Detect which cell encompasses the target text, then output its [X, Y] center coordinate. 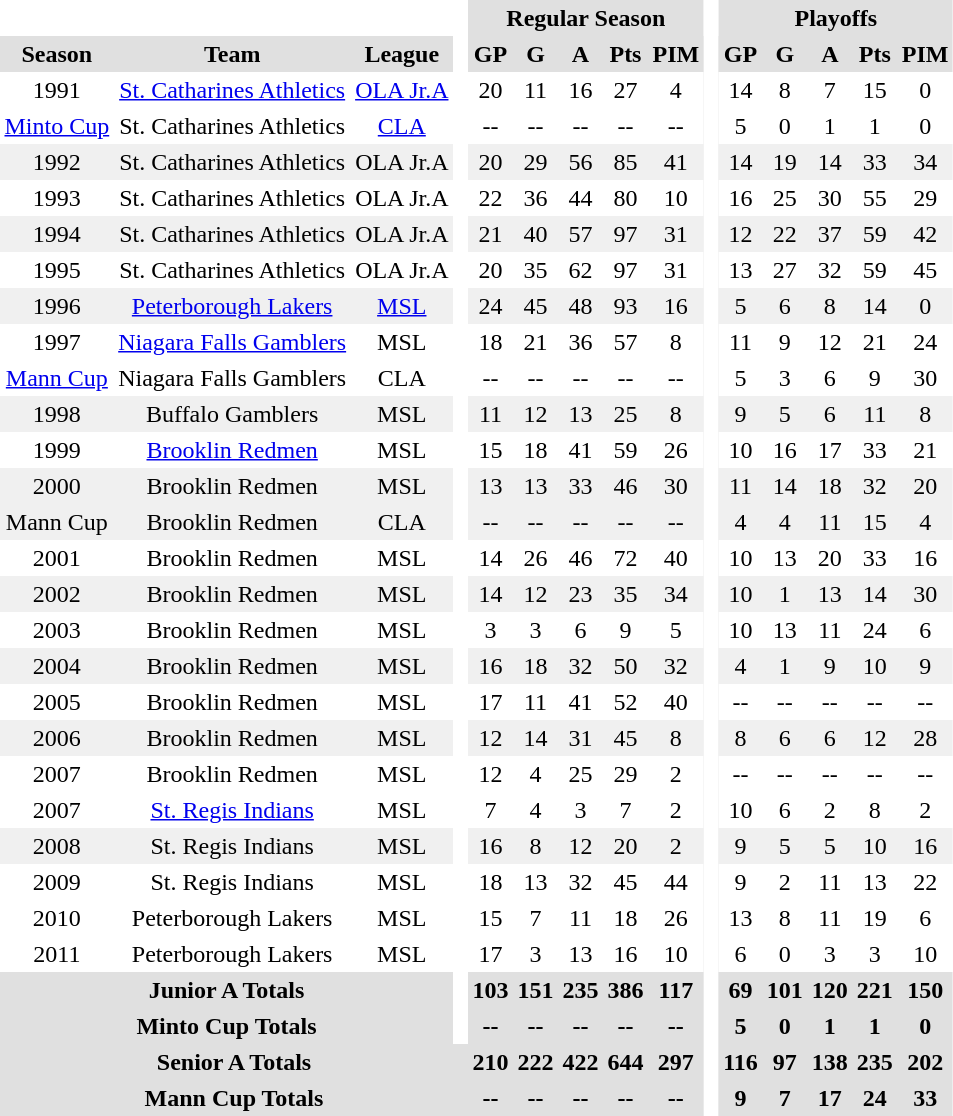
56 [580, 162]
1996 [57, 306]
Team [232, 54]
48 [580, 306]
52 [626, 702]
2006 [57, 738]
Minto Cup [57, 126]
37 [830, 234]
1998 [57, 414]
Senior A Totals [234, 1062]
210 [490, 1062]
117 [676, 990]
103 [490, 990]
120 [830, 990]
2002 [57, 594]
1992 [57, 162]
1994 [57, 234]
80 [626, 198]
2003 [57, 630]
Season [57, 54]
2004 [57, 666]
Buffalo Gamblers [232, 414]
Playoffs [836, 18]
23 [580, 594]
2009 [57, 882]
Regular Season [586, 18]
151 [536, 990]
297 [676, 1062]
644 [626, 1062]
222 [536, 1062]
221 [874, 990]
2005 [57, 702]
50 [626, 666]
72 [626, 558]
1991 [57, 90]
62 [580, 270]
2010 [57, 918]
2000 [57, 486]
138 [830, 1062]
42 [925, 234]
Minto Cup Totals [226, 1026]
League [402, 54]
2011 [57, 954]
1995 [57, 270]
1993 [57, 198]
55 [874, 198]
Mann Cup Totals [234, 1098]
422 [580, 1062]
2008 [57, 846]
93 [626, 306]
386 [626, 990]
69 [741, 990]
1997 [57, 342]
1999 [57, 450]
Junior A Totals [226, 990]
150 [925, 990]
28 [925, 738]
85 [626, 162]
101 [784, 990]
2001 [57, 558]
202 [925, 1062]
116 [741, 1062]
